Determine the [x, y] coordinate at the center of the cell enclosing the given text.  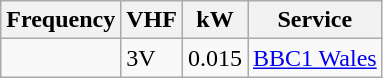
BBC1 Wales [316, 58]
VHF [152, 20]
3V [152, 58]
Service [316, 20]
kW [214, 20]
0.015 [214, 58]
Frequency [61, 20]
